Determine the (X, Y) coordinate at the center of the cell enclosing the given text.  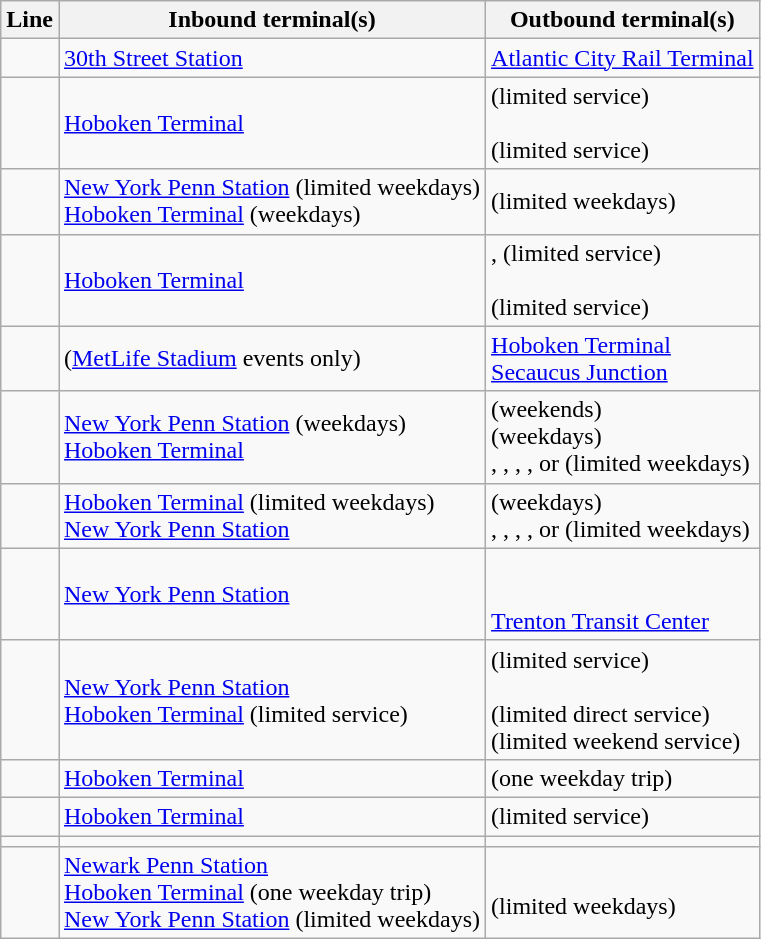
(weekends) (weekdays), , , , or (limited weekdays) (623, 437)
Trenton Transit Center (623, 594)
New York Penn Station (272, 594)
Hoboken TerminalSecaucus Junction (623, 358)
(one weekday trip) (623, 778)
New York Penn Station (limited weekdays)Hoboken Terminal (weekdays) (272, 202)
(limited service) (limited direct service) (limited weekend service) (623, 700)
(weekdays), , , , or (limited weekdays) (623, 516)
, (limited service) (limited service) (623, 280)
Atlantic City Rail Terminal (623, 58)
(limited service) (limited service) (623, 123)
New York Penn StationHoboken Terminal (limited service) (272, 700)
Hoboken Terminal (limited weekdays)New York Penn Station (272, 516)
Outbound terminal(s) (623, 20)
Inbound terminal(s) (272, 20)
Line (30, 20)
Newark Penn StationHoboken Terminal (one weekday trip)New York Penn Station (limited weekdays) (272, 893)
New York Penn Station (weekdays)Hoboken Terminal (272, 437)
(limited service) (623, 816)
30th Street Station (272, 58)
(MetLife Stadium events only) (272, 358)
